Provide the (x, y) coordinate of the cell's center where the given text is located.  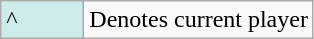
^ (42, 20)
Denotes current player (199, 20)
